Determine the [X, Y] coordinate at the center of the cell enclosing the given text.  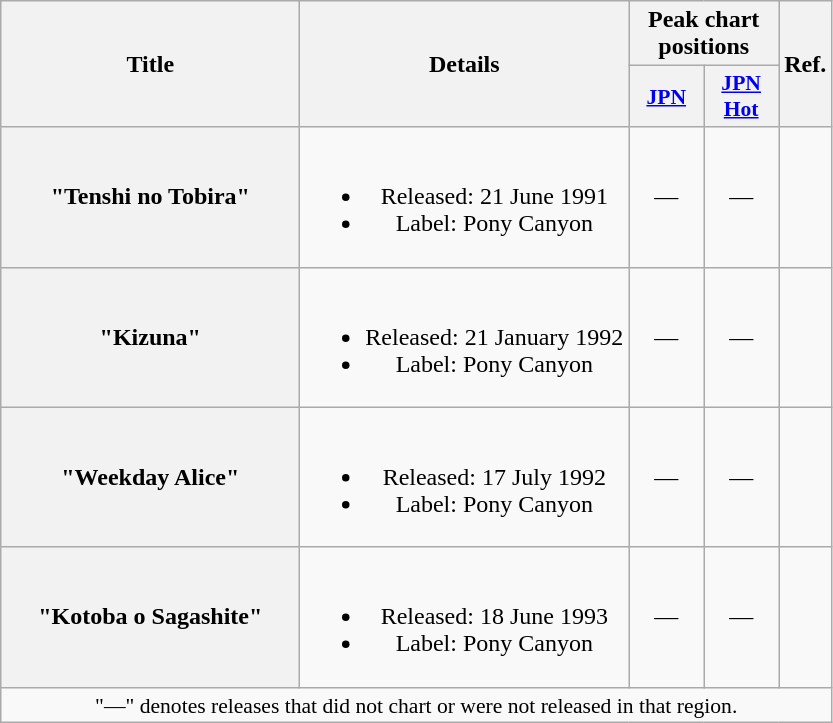
"Tenshi no Tobira" [150, 197]
"Weekday Alice" [150, 477]
JPNHot [742, 96]
Released: 21 January 1992Label: Pony Canyon [464, 337]
Released: 18 June 1993Label: Pony Canyon [464, 617]
Details [464, 64]
Title [150, 64]
Released: 17 July 1992Label: Pony Canyon [464, 477]
JPN [666, 96]
Released: 21 June 1991Label: Pony Canyon [464, 197]
"Kizuna" [150, 337]
"Kotoba o Sagashite" [150, 617]
"—" denotes releases that did not chart or were not released in that region. [416, 705]
Ref. [806, 64]
Peak chart positions [704, 34]
